Detect which cell encompasses the target text, then output its [X, Y] center coordinate. 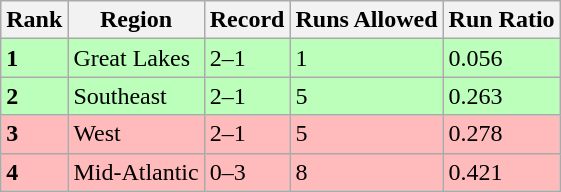
Southeast [136, 96]
0.278 [502, 134]
Great Lakes [136, 58]
8 [366, 172]
Record [247, 20]
2 [34, 96]
Region [136, 20]
Rank [34, 20]
0.056 [502, 58]
4 [34, 172]
Mid-Atlantic [136, 172]
0.421 [502, 172]
3 [34, 134]
0–3 [247, 172]
0.263 [502, 96]
Runs Allowed [366, 20]
Run Ratio [502, 20]
West [136, 134]
